For the text-containing cell, return its midpoint in [X, Y] coordinate format. 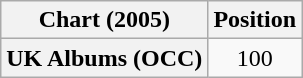
100 [255, 58]
Position [255, 20]
Chart (2005) [104, 20]
UK Albums (OCC) [104, 58]
